Determine the [X, Y] coordinate at the center of the cell enclosing the given text.  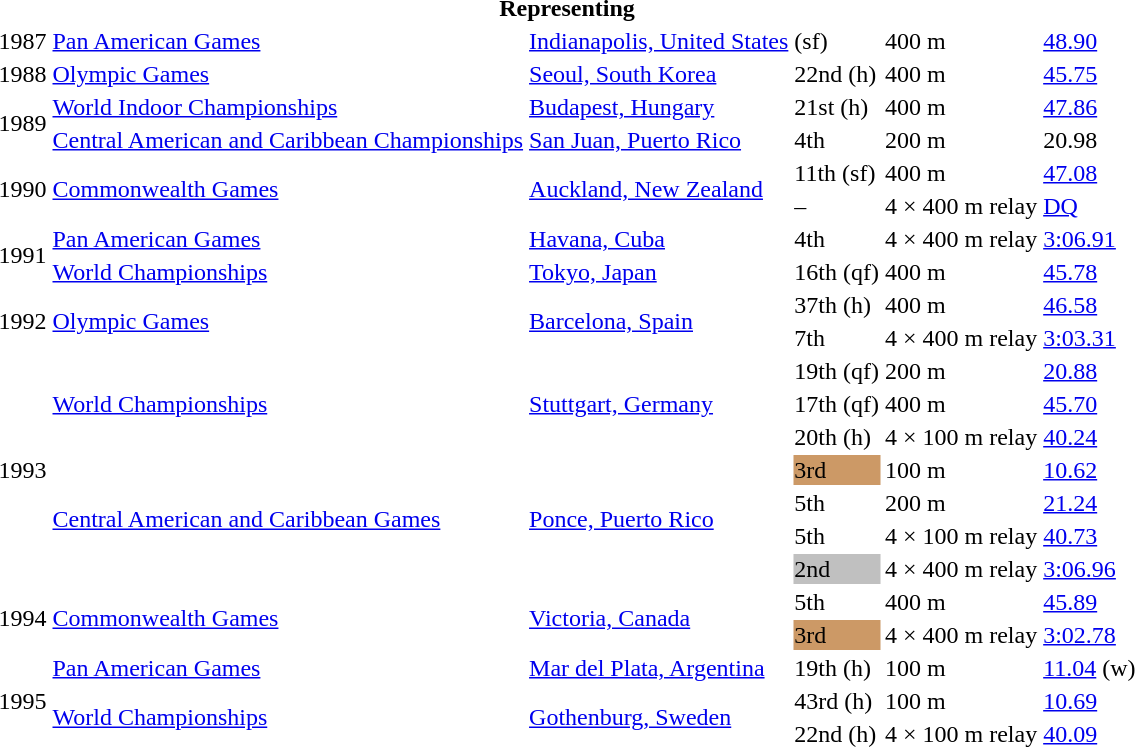
Barcelona, Spain [659, 322]
(sf) [837, 41]
17th (qf) [837, 404]
43rd (h) [837, 701]
22nd (h) [837, 74]
Central American and Caribbean Championships [288, 140]
Budapest, Hungary [659, 107]
16th (qf) [837, 272]
Seoul, South Korea [659, 74]
2nd [837, 569]
World Indoor Championships [288, 107]
19th (h) [837, 668]
11th (sf) [837, 173]
– [837, 206]
Auckland, New Zealand [659, 190]
21st (h) [837, 107]
Stuttgart, Germany [659, 404]
Havana, Cuba [659, 239]
37th (h) [837, 305]
20th (h) [837, 437]
Victoria, Canada [659, 618]
7th [837, 338]
Central American and Caribbean Games [288, 520]
San Juan, Puerto Rico [659, 140]
19th (qf) [837, 371]
Indianapolis, United States [659, 41]
Tokyo, Japan [659, 272]
Mar del Plata, Argentina [659, 668]
Ponce, Puerto Rico [659, 520]
